Identify which cell holds the provided text, then report its [x, y] central coordinate. 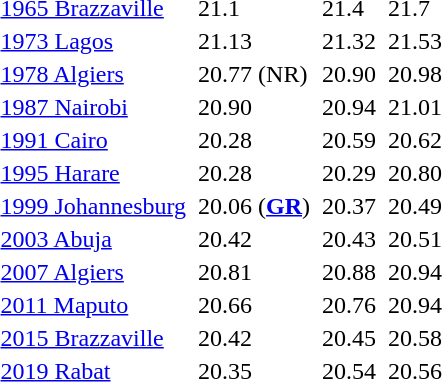
20.45 [350, 338]
20.88 [350, 272]
20.94 [350, 107]
20.66 [254, 305]
20.81 [254, 272]
21.13 [254, 41]
20.43 [350, 239]
20.06 (GR) [254, 206]
21.32 [350, 41]
20.77 (NR) [254, 74]
20.29 [350, 173]
20.37 [350, 206]
20.76 [350, 305]
20.59 [350, 140]
